Identify which cell holds the provided text, then report its [X, Y] central coordinate. 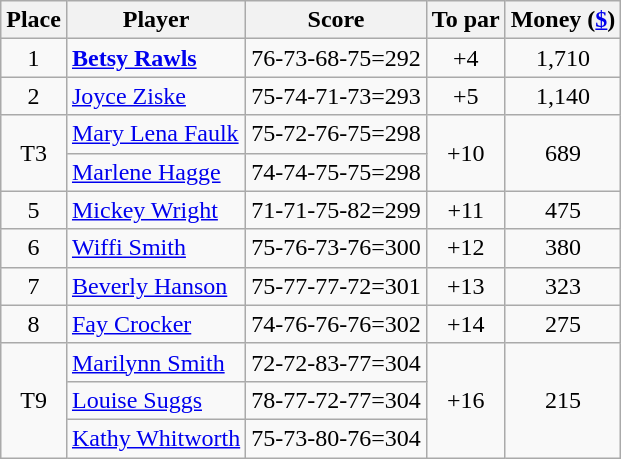
Marilynn Smith [156, 362]
2 [34, 96]
380 [563, 248]
74-76-76-76=302 [336, 324]
5 [34, 210]
Joyce Ziske [156, 96]
+16 [466, 400]
+5 [466, 96]
475 [563, 210]
75-74-71-73=293 [336, 96]
1 [34, 58]
1,710 [563, 58]
215 [563, 400]
T3 [34, 153]
Mary Lena Faulk [156, 134]
7 [34, 286]
75-77-77-72=301 [336, 286]
T9 [34, 400]
75-73-80-76=304 [336, 438]
275 [563, 324]
Fay Crocker [156, 324]
+10 [466, 153]
+14 [466, 324]
6 [34, 248]
+11 [466, 210]
78-77-72-77=304 [336, 400]
Player [156, 20]
323 [563, 286]
Kathy Whitworth [156, 438]
Wiffi Smith [156, 248]
72-72-83-77=304 [336, 362]
+4 [466, 58]
71-71-75-82=299 [336, 210]
Score [336, 20]
8 [34, 324]
Money ($) [563, 20]
Louise Suggs [156, 400]
+12 [466, 248]
+13 [466, 286]
1,140 [563, 96]
75-76-73-76=300 [336, 248]
Beverly Hanson [156, 286]
To par [466, 20]
Marlene Hagge [156, 172]
Betsy Rawls [156, 58]
75-72-76-75=298 [336, 134]
689 [563, 153]
74-74-75-75=298 [336, 172]
76-73-68-75=292 [336, 58]
Mickey Wright [156, 210]
Place [34, 20]
